Identify which cell holds the provided text, then report its (X, Y) central coordinate. 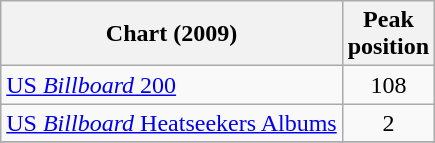
108 (388, 85)
US Billboard 200 (172, 85)
2 (388, 123)
Chart (2009) (172, 34)
Peakposition (388, 34)
US Billboard Heatseekers Albums (172, 123)
